Pinpoint the cell where the given text exists, returning its (X, Y) midpoint coordinate. 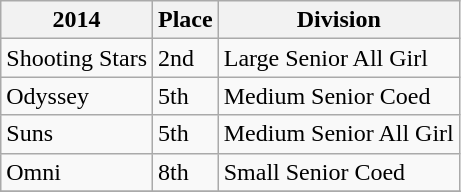
Suns (77, 134)
Division (338, 20)
Omni (77, 172)
Small Senior Coed (338, 172)
Medium Senior Coed (338, 96)
Large Senior All Girl (338, 58)
Shooting Stars (77, 58)
Medium Senior All Girl (338, 134)
2014 (77, 20)
Odyssey (77, 96)
8th (186, 172)
Place (186, 20)
2nd (186, 58)
